Identify which cell holds the provided text, then report its (X, Y) central coordinate. 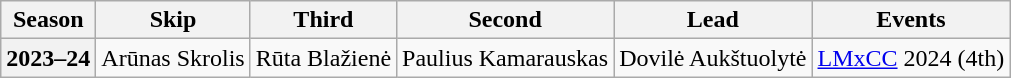
2023–24 (48, 58)
Rūta Blažienė (323, 58)
Events (911, 20)
Dovilė Aukštuolytė (713, 58)
Arūnas Skrolis (173, 58)
Season (48, 20)
LMxCC 2024 (4th) (911, 58)
Second (506, 20)
Lead (713, 20)
Third (323, 20)
Paulius Kamarauskas (506, 58)
Skip (173, 20)
